Search for the cell housing the specified text and yield its [x, y] center coordinate. 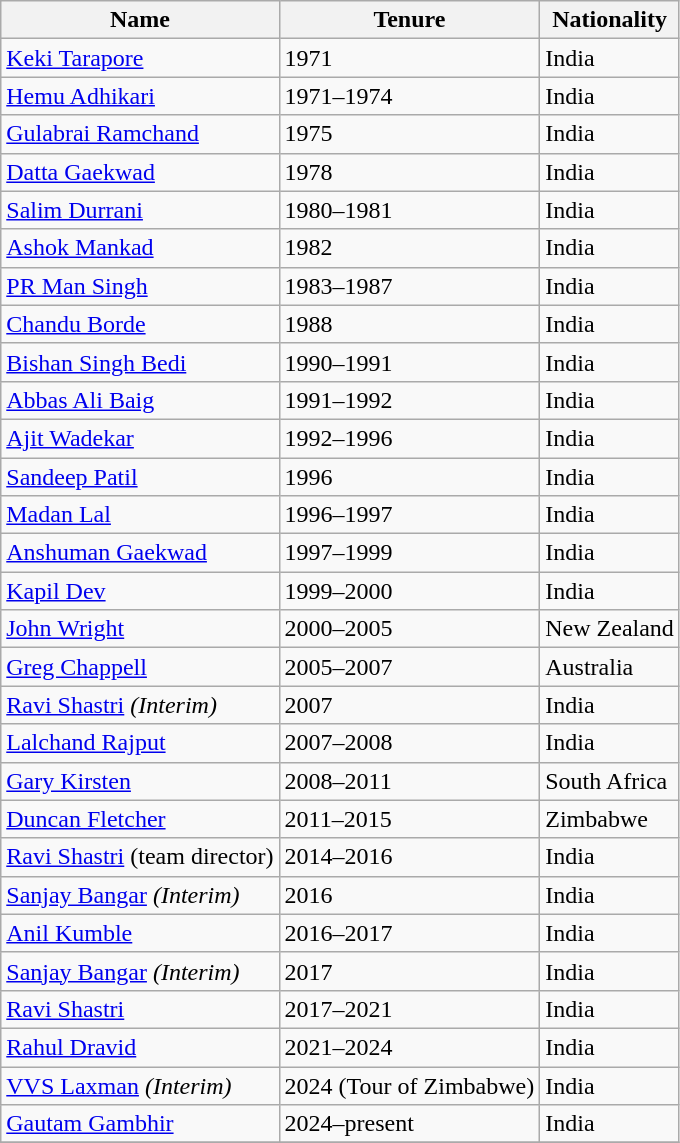
Tenure [410, 20]
Hemu Adhikari [140, 96]
New Zealand [610, 629]
2021–2024 [410, 1047]
Ravi Shastri (team director) [140, 857]
Nationality [610, 20]
1991–1992 [410, 400]
Anshuman Gaekwad [140, 553]
1999–2000 [410, 591]
Gulabrai Ramchand [140, 134]
PR Man Singh [140, 286]
1997–1999 [410, 553]
1996 [410, 477]
Gautam Gambhir [140, 1124]
2014–2016 [410, 857]
2024 (Tour of Zimbabwe) [410, 1085]
2007 [410, 705]
1992–1996 [410, 438]
1980–1981 [410, 210]
2024–present [410, 1124]
Kapil Dev [140, 591]
Ravi Shastri (Interim) [140, 705]
1971 [410, 58]
Keki Tarapore [140, 58]
1988 [410, 324]
Rahul Dravid [140, 1047]
2007–2008 [410, 743]
Ashok Mankad [140, 248]
Madan Lal [140, 515]
Gary Kirsten [140, 781]
2000–2005 [410, 629]
Australia [610, 667]
2008–2011 [410, 781]
2017 [410, 971]
Name [140, 20]
2016–2017 [410, 933]
Sandeep Patil [140, 477]
Ravi Shastri [140, 1009]
Chandu Borde [140, 324]
Ajit Wadekar [140, 438]
Lalchand Rajput [140, 743]
Zimbabwe [610, 819]
Salim Durrani [140, 210]
Abbas Ali Baig [140, 400]
1982 [410, 248]
2017–2021 [410, 1009]
John Wright [140, 629]
Greg Chappell [140, 667]
1975 [410, 134]
2011–2015 [410, 819]
Datta Gaekwad [140, 172]
Duncan Fletcher [140, 819]
1996–1997 [410, 515]
VVS Laxman (Interim) [140, 1085]
2016 [410, 895]
South Africa [610, 781]
Anil Kumble [140, 933]
1990–1991 [410, 362]
2005–2007 [410, 667]
1978 [410, 172]
1983–1987 [410, 286]
1971–1974 [410, 96]
Bishan Singh Bedi [140, 362]
